Search for the cell housing the specified text and yield its (X, Y) center coordinate. 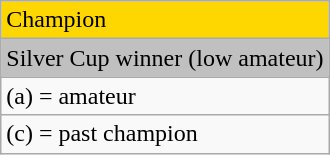
(c) = past champion (165, 134)
Silver Cup winner (low amateur) (165, 58)
(a) = amateur (165, 96)
Champion (165, 20)
